From the cell containing the given text, extract its center point as [X, Y] coordinate. 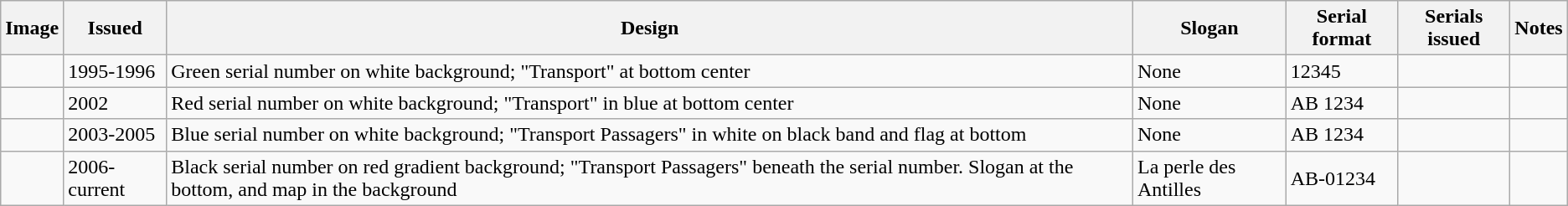
Black serial number on red gradient background; "Transport Passagers" beneath the serial number. Slogan at the bottom, and map in the background [650, 178]
Serials issued [1454, 28]
2003-2005 [116, 135]
Issued [116, 28]
2002 [116, 103]
Red serial number on white background; "Transport" in blue at bottom center [650, 103]
Slogan [1210, 28]
Image [32, 28]
La perle des Antilles [1210, 178]
Serial format [1342, 28]
Notes [1539, 28]
12345 [1342, 71]
1995-1996 [116, 71]
Blue serial number on white background; "Transport Passagers" in white on black band and flag at bottom [650, 135]
Green serial number on white background; "Transport" at bottom center [650, 71]
2006-current [116, 178]
AB-01234 [1342, 178]
Design [650, 28]
